Pinpoint the cell where the given text exists, returning its (x, y) midpoint coordinate. 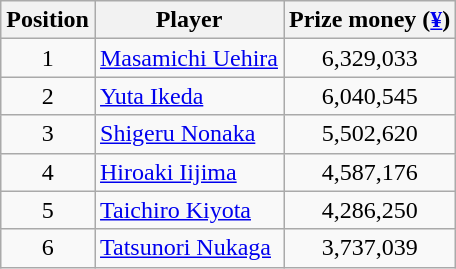
Tatsunori Nukaga (188, 248)
4 (48, 172)
4,587,176 (370, 172)
Position (48, 20)
Masamichi Uehira (188, 58)
Yuta Ikeda (188, 96)
3 (48, 134)
1 (48, 58)
6,329,033 (370, 58)
Prize money (¥) (370, 20)
Taichiro Kiyota (188, 210)
Hiroaki Iijima (188, 172)
5,502,620 (370, 134)
4,286,250 (370, 210)
Shigeru Nonaka (188, 134)
5 (48, 210)
Player (188, 20)
6,040,545 (370, 96)
6 (48, 248)
2 (48, 96)
3,737,039 (370, 248)
